Identify which cell holds the provided text, then report its [x, y] central coordinate. 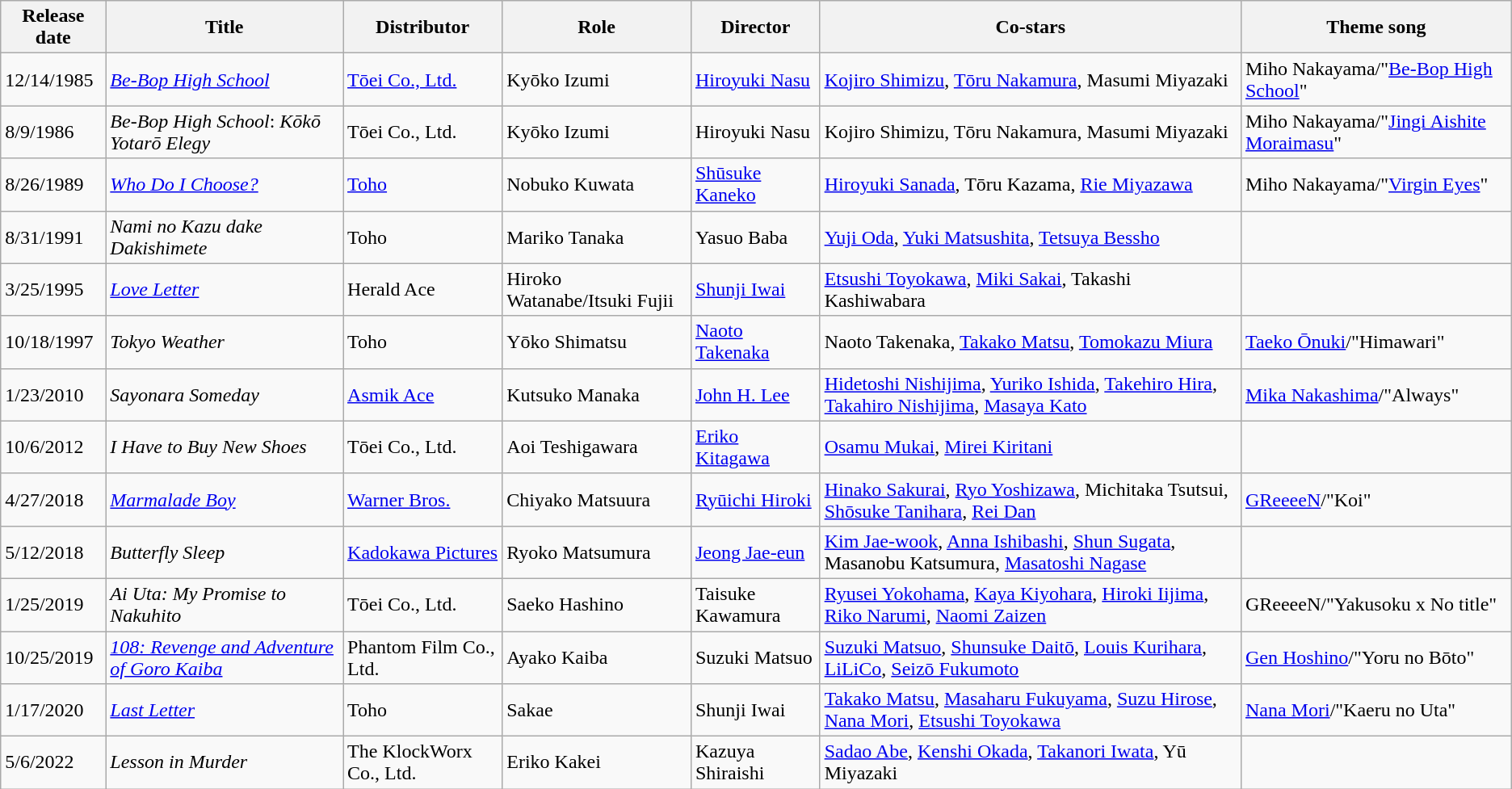
Asmik Ace [423, 394]
Warner Bros. [423, 499]
Saeko Hashino [597, 604]
12/14/1985 [53, 79]
Hiroyuki Sanada, Tōru Kazama, Rie Miyazawa [1031, 184]
Naoto Takenaka, Takako Matsu, Tomokazu Miura [1031, 342]
Osamu Mukai, Mirei Kiritani [1031, 447]
Kazuya Shiraishi [755, 762]
Etsushi Toyokawa, Miki Sakai, Takashi Kashiwabara [1031, 289]
Butterfly Sleep [225, 552]
1/23/2010 [53, 394]
Yōko Shimatsu [597, 342]
1/17/2020 [53, 711]
10/6/2012 [53, 447]
John H. Lee [755, 394]
5/12/2018 [53, 552]
Distributor [423, 27]
Kim Jae-wook, Anna Ishibashi, Shun Sugata, Masanobu Katsumura, Masatoshi Nagase [1031, 552]
Ayako Kaiba [597, 657]
3/25/1995 [53, 289]
GReeeeN/"Koi" [1376, 499]
Ryūichi Hiroki [755, 499]
Ai Uta: My Promise to Nakuhito [225, 604]
Kadokawa Pictures [423, 552]
GReeeeN/"Yakusoku x No title" [1376, 604]
Sakae [597, 711]
Sadao Abe, Kenshi Okada, Takanori Iwata, Yū Miyazaki [1031, 762]
Miho Nakayama/"Jingi Aishite Moraimasu" [1376, 132]
Marmalade Boy [225, 499]
Role [597, 27]
The KlockWorx Co., Ltd. [423, 762]
Hiroko Watanabe/Itsuki Fujii [597, 289]
10/18/1997 [53, 342]
Who Do I Choose? [225, 184]
Eriko Kitagawa [755, 447]
Nami no Kazu dake Dakishimete [225, 237]
108: Revenge and Adventure of Goro Kaiba [225, 657]
Hidetoshi Nishijima, Yuriko Ishida, Takehiro Hira, Takahiro Nishijima, Masaya Kato [1031, 394]
I Have to Buy New Shoes [225, 447]
Gen Hoshino/"Yoru no Bōto" [1376, 657]
Naoto Takenaka [755, 342]
Be-Bop High School [225, 79]
Ryoko Matsumura [597, 552]
10/25/2019 [53, 657]
Takako Matsu, Masaharu Fukuyama, Suzu Hirose, Nana Mori, Etsushi Toyokawa [1031, 711]
4/27/2018 [53, 499]
Phantom Film Co., Ltd. [423, 657]
Ryusei Yokohama, Kaya Kiyohara, Hiroki Iijima, Riko Narumi, Naomi Zaizen [1031, 604]
Miho Nakayama/"Be-Bop High School" [1376, 79]
Taeko Ōnuki/"Himawari" [1376, 342]
Suzuki Matsuo, Shunsuke Daitō, Louis Kurihara, LiLiCo, Seizō Fukumoto [1031, 657]
Shūsuke Kaneko [755, 184]
Chiyako Matsuura [597, 499]
8/9/1986 [53, 132]
Hinako Sakurai, Ryo Yoshizawa, Michitaka Tsutsui, Shōsuke Tanihara, Rei Dan [1031, 499]
Lesson in Murder [225, 762]
Last Letter [225, 711]
8/26/1989 [53, 184]
Theme song [1376, 27]
Yuji Oda, Yuki Matsushita, Tetsuya Bessho [1031, 237]
Aoi Teshigawara [597, 447]
Be-Bop High School: Kōkō Yotarō Elegy [225, 132]
Taisuke Kawamura [755, 604]
Title [225, 27]
Director [755, 27]
Release date [53, 27]
Co-stars [1031, 27]
Yasuo Baba [755, 237]
Nana Mori/"Kaeru no Uta" [1376, 711]
1/25/2019 [53, 604]
Miho Nakayama/"Virgin Eyes" [1376, 184]
Mariko Tanaka [597, 237]
Sayonara Someday [225, 394]
Tokyo Weather [225, 342]
Love Letter [225, 289]
Jeong Jae-eun [755, 552]
Kutsuko Manaka [597, 394]
Eriko Kakei [597, 762]
Herald Ace [423, 289]
8/31/1991 [53, 237]
5/6/2022 [53, 762]
Nobuko Kuwata [597, 184]
Suzuki Matsuo [755, 657]
Mika Nakashima/"Always" [1376, 394]
